Find where the given text appears and provide that cell's center as [x, y] coordinate. 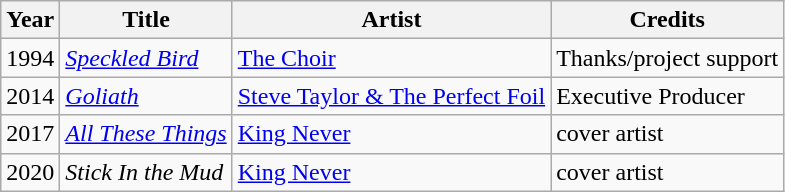
2020 [30, 172]
Year [30, 20]
Title [146, 20]
2017 [30, 134]
Executive Producer [668, 96]
Credits [668, 20]
2014 [30, 96]
The Choir [391, 58]
Thanks/project support [668, 58]
Steve Taylor & The Perfect Foil [391, 96]
1994 [30, 58]
Artist [391, 20]
All These Things [146, 134]
Speckled Bird [146, 58]
Goliath [146, 96]
Stick In the Mud [146, 172]
